Output the (X, Y) coordinate of the center of the cell containing the given text.  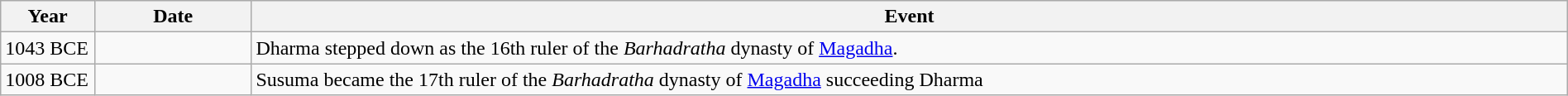
Dharma stepped down as the 16th ruler of the Barhadratha dynasty of Magadha. (910, 48)
Year (48, 17)
Susuma became the 17th ruler of the Barhadratha dynasty of Magadha succeeding Dharma (910, 79)
Date (172, 17)
Event (910, 17)
1043 BCE (48, 48)
1008 BCE (48, 79)
